From the cell containing the given text, extract its center point as (X, Y) coordinate. 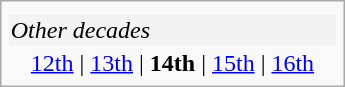
Other decades (172, 30)
12th | 13th | 14th | 15th | 16th (172, 63)
